Return (x, y) of the center of cell containing provided text 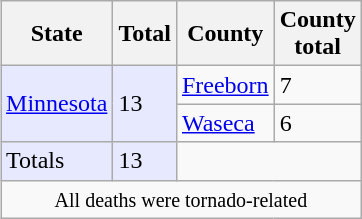
All deaths were tornado-related (182, 199)
State (57, 34)
7 (318, 85)
Countytotal (318, 34)
Totals (57, 161)
Minnesota (57, 104)
County (225, 34)
Waseca (225, 123)
Freeborn (225, 85)
6 (318, 123)
Total (145, 34)
